Return (x, y) of the center of cell containing provided text 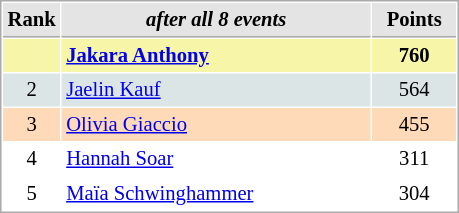
304 (414, 194)
5 (32, 194)
Points (414, 20)
760 (414, 56)
Jaelin Kauf (216, 90)
Olivia Giaccio (216, 124)
Rank (32, 20)
564 (414, 90)
455 (414, 124)
311 (414, 158)
2 (32, 90)
after all 8 events (216, 20)
3 (32, 124)
Jakara Anthony (216, 56)
4 (32, 158)
Maïa Schwinghammer (216, 194)
Hannah Soar (216, 158)
